For the text-containing cell, return its midpoint in [x, y] coordinate format. 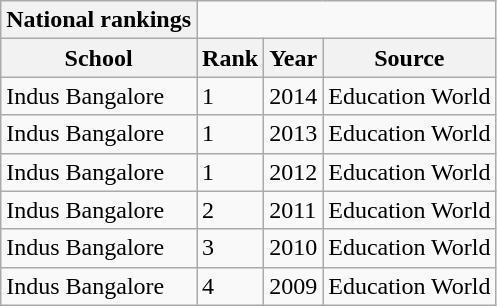
Source [410, 58]
2014 [294, 96]
Rank [230, 58]
4 [230, 286]
2011 [294, 210]
School [99, 58]
2010 [294, 248]
3 [230, 248]
Year [294, 58]
2013 [294, 134]
2 [230, 210]
2012 [294, 172]
National rankings [99, 20]
2009 [294, 286]
